Determine the [X, Y] coordinate at the center of the cell enclosing the given text.  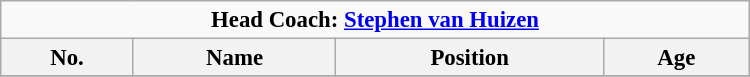
Age [676, 58]
Head Coach: Stephen van Huizen [375, 20]
No. [67, 58]
Name [234, 58]
Position [470, 58]
